Return [X, Y] of the center of cell containing provided text 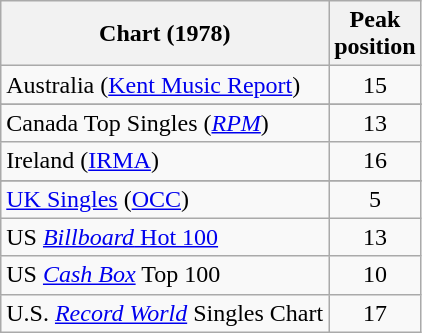
US Cash Box Top 100 [165, 275]
UK Singles (OCC) [165, 199]
Ireland (IRMA) [165, 161]
U.S. Record World Singles Chart [165, 313]
10 [375, 275]
16 [375, 161]
15 [375, 85]
Peakposition [375, 34]
US Billboard Hot 100 [165, 237]
5 [375, 199]
Chart (1978) [165, 34]
Canada Top Singles (RPM) [165, 123]
Australia (Kent Music Report) [165, 85]
17 [375, 313]
